Capture the cell that displays the provided text and extract its [X, Y] central coordinate. 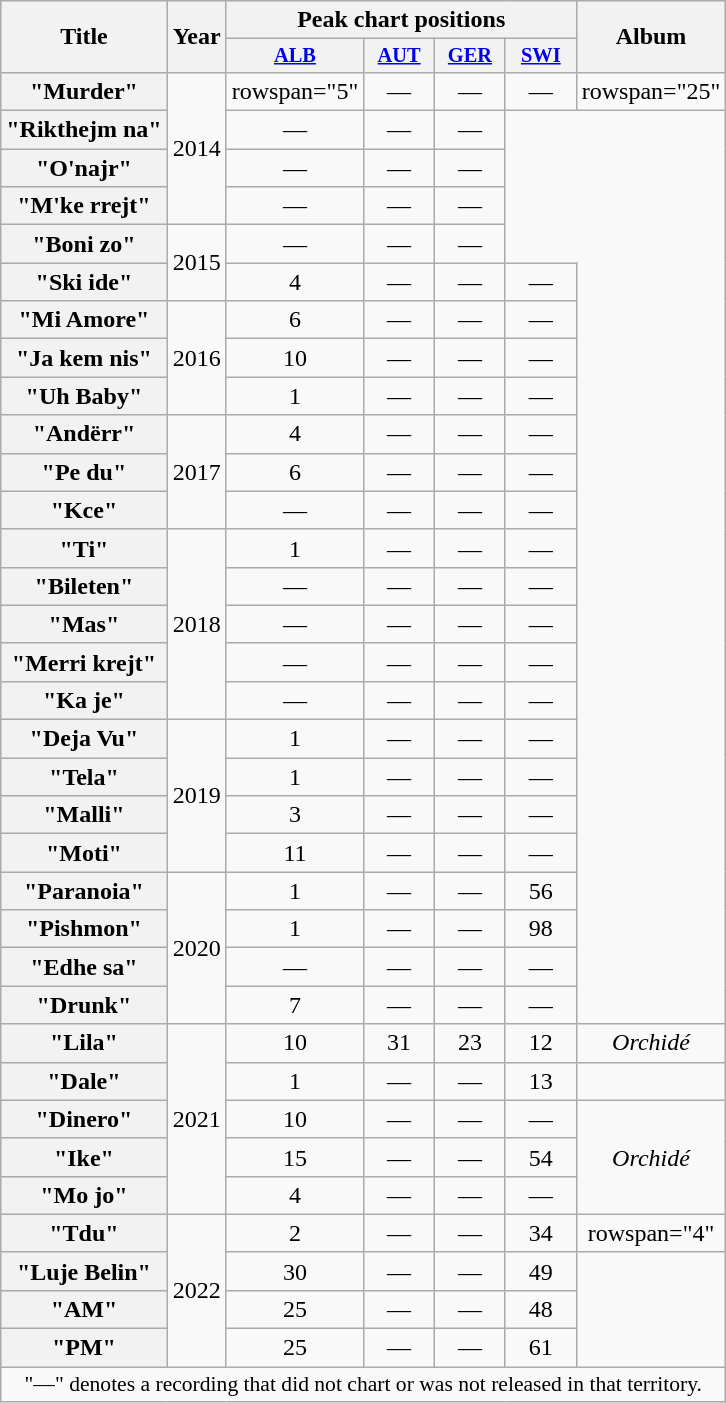
Year [196, 37]
56 [540, 891]
"Edhe sa" [84, 967]
"Tela" [84, 777]
"Mi Amore" [84, 320]
48 [540, 1309]
AUT [400, 56]
"Dinero" [84, 1119]
98 [540, 929]
Album [651, 37]
Peak chart positions [401, 20]
"Luje Belin" [84, 1271]
"Ja kem nis" [84, 358]
rowspan="4" [651, 1233]
2021 [196, 1119]
"Ski ide" [84, 282]
49 [540, 1271]
"Bileten" [84, 586]
"Mo jo" [84, 1195]
"Tdu" [84, 1233]
2014 [196, 148]
rowspan="25" [651, 91]
"Drunk" [84, 1005]
"Andërr" [84, 434]
"Ike" [84, 1157]
2018 [196, 624]
"Mas" [84, 624]
2020 [196, 948]
"Ti" [84, 548]
"Murder" [84, 91]
2016 [196, 358]
61 [540, 1348]
"Malli" [84, 815]
"AM" [84, 1309]
ALB [295, 56]
2019 [196, 796]
"Kce" [84, 510]
2015 [196, 263]
"Boni zo" [84, 244]
"Paranoia" [84, 891]
"Deja Vu" [84, 739]
"Lila" [84, 1043]
2017 [196, 472]
"Dale" [84, 1081]
"Merri krejt" [84, 662]
"Ka je" [84, 700]
SWI [540, 56]
"—" denotes a recording that did not chart or was not released in that territory. [364, 1385]
"Uh Baby" [84, 396]
GER [470, 56]
"Pe du" [84, 472]
"M'ke rrejt" [84, 206]
12 [540, 1043]
34 [540, 1233]
"O'najr" [84, 168]
"Pishmon" [84, 929]
"PM" [84, 1348]
13 [540, 1081]
31 [400, 1043]
54 [540, 1157]
"Moti" [84, 853]
23 [470, 1043]
7 [295, 1005]
15 [295, 1157]
2 [295, 1233]
"Rikthejm na" [84, 130]
Title [84, 37]
3 [295, 815]
11 [295, 853]
rowspan="5" [295, 91]
30 [295, 1271]
2022 [196, 1290]
